For the text-containing cell, return its midpoint in [x, y] coordinate format. 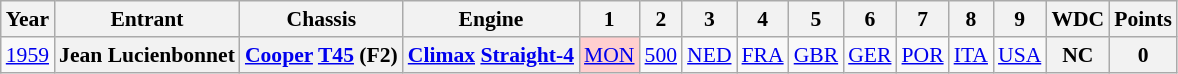
6 [870, 19]
Climax Straight-4 [491, 55]
FRA [763, 55]
500 [662, 55]
ITA [971, 55]
Year [28, 19]
9 [1020, 19]
Cooper T45 (F2) [322, 55]
Entrant [147, 19]
1959 [28, 55]
3 [709, 19]
5 [816, 19]
Jean Lucienbonnet [147, 55]
Points [1143, 19]
GBR [816, 55]
USA [1020, 55]
MON [610, 55]
1 [610, 19]
GER [870, 55]
Chassis [322, 19]
NC [1078, 55]
4 [763, 19]
0 [1143, 55]
2 [662, 19]
7 [923, 19]
NED [709, 55]
WDC [1078, 19]
POR [923, 55]
Engine [491, 19]
8 [971, 19]
